Detect which cell encompasses the target text, then output its (x, y) center coordinate. 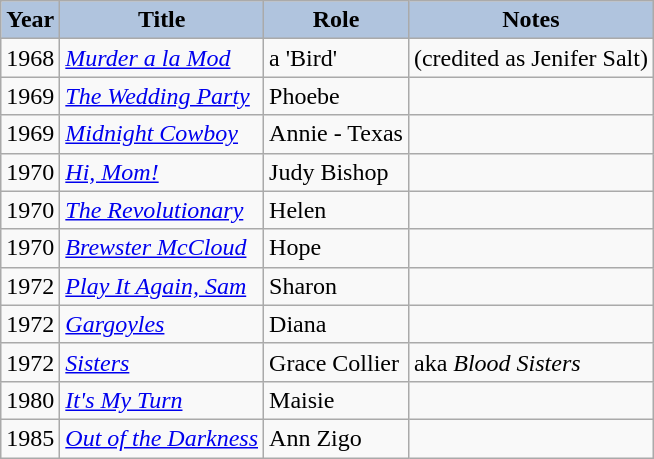
Gargoyles (162, 324)
Annie - Texas (336, 134)
a 'Bird' (336, 58)
The Wedding Party (162, 96)
Midnight Cowboy (162, 134)
Hope (336, 248)
Phoebe (336, 96)
Ann Zigo (336, 438)
Out of the Darkness (162, 438)
Notes (530, 20)
Judy Bishop (336, 172)
The Revolutionary (162, 210)
Role (336, 20)
Year (30, 20)
Grace Collier (336, 362)
(credited as Jenifer Salt) (530, 58)
Sharon (336, 286)
Maisie (336, 400)
1980 (30, 400)
Hi, Mom! (162, 172)
It's My Turn (162, 400)
Play It Again, Sam (162, 286)
aka Blood Sisters (530, 362)
1968 (30, 58)
1985 (30, 438)
Diana (336, 324)
Brewster McCloud (162, 248)
Sisters (162, 362)
Title (162, 20)
Helen (336, 210)
Murder a la Mod (162, 58)
